For the text-containing cell, return its midpoint in [x, y] coordinate format. 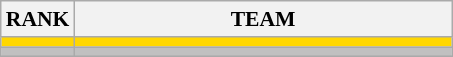
TEAM [262, 19]
RANK [38, 19]
